Find where the given text appears and provide that cell's center as (x, y) coordinate. 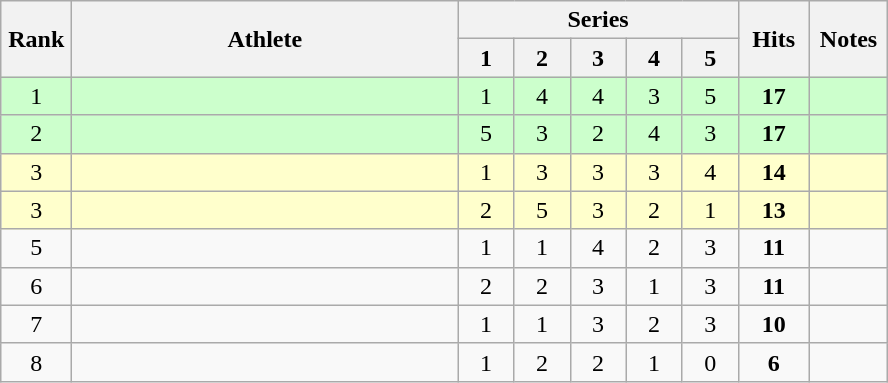
Notes (848, 39)
Rank (36, 39)
14 (774, 172)
Athlete (265, 39)
0 (710, 362)
10 (774, 324)
8 (36, 362)
Series (598, 20)
7 (36, 324)
13 (774, 210)
Hits (774, 39)
